From the cell containing the given text, extract its center point as (X, Y) coordinate. 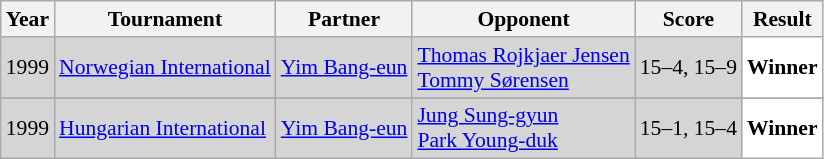
Norwegian International (165, 68)
Result (782, 19)
Jung Sung-gyun Park Young-duk (523, 128)
Year (28, 19)
Partner (344, 19)
15–1, 15–4 (688, 128)
Opponent (523, 19)
Score (688, 19)
Hungarian International (165, 128)
Thomas Rojkjaer Jensen Tommy Sørensen (523, 68)
15–4, 15–9 (688, 68)
Tournament (165, 19)
